Capture the cell that displays the provided text and extract its (x, y) central coordinate. 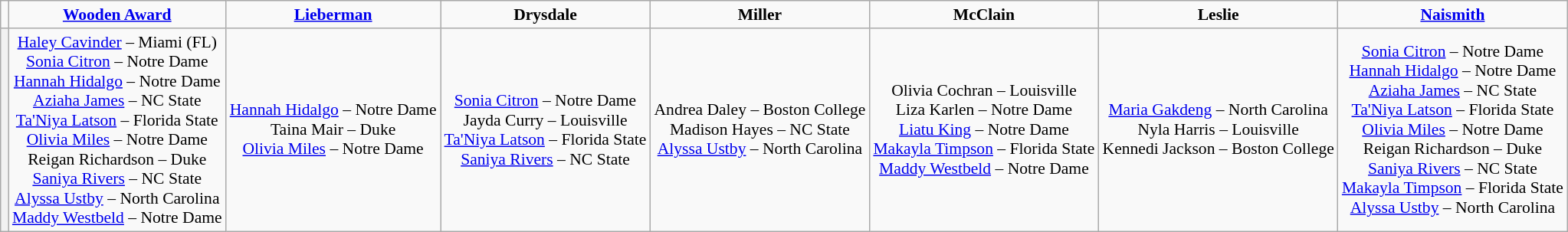
Maria Gakdeng – North CarolinaNyla Harris – LouisvilleKennedi Jackson – Boston College (1219, 130)
Naismith (1453, 15)
Andrea Daley – Boston CollegeMadison Hayes – NC StateAlyssa Ustby – North Carolina (759, 130)
Leslie (1219, 15)
Lieberman (333, 15)
Drysdale (546, 15)
McClain (984, 15)
Hannah Hidalgo – Notre DameTaina Mair – DukeOlivia Miles – Notre Dame (333, 130)
Sonia Citron – Notre DameJayda Curry – LouisvilleTa'Niya Latson – Florida StateSaniya Rivers – NC State (546, 130)
Wooden Award (117, 15)
Olivia Cochran – LouisvilleLiza Karlen – Notre DameLiatu King – Notre DameMakayla Timpson – Florida StateMaddy Westbeld – Notre Dame (984, 130)
Miller (759, 15)
